Scan for the cell matching the given text and deliver its [x, y] coordinate at center. 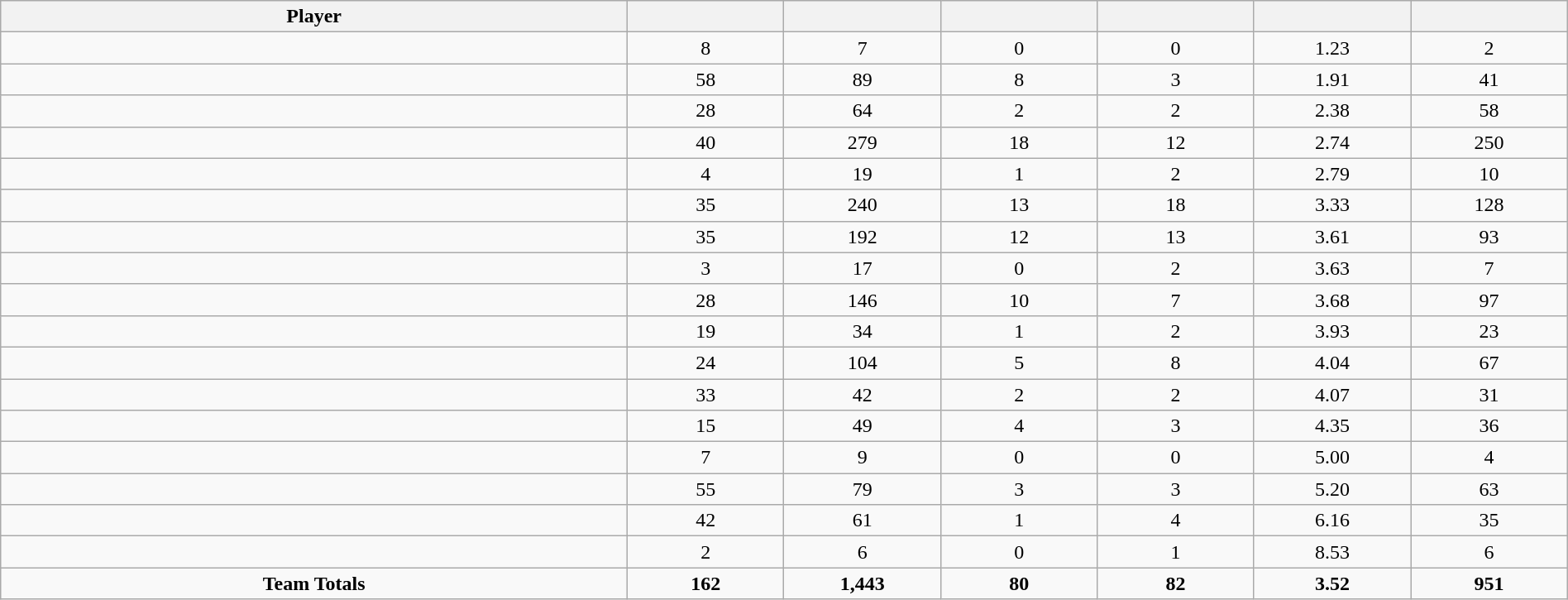
Player [314, 17]
3.68 [1331, 300]
3.63 [1331, 268]
89 [862, 79]
17 [862, 268]
5.00 [1331, 458]
9 [862, 458]
Team Totals [314, 583]
4.35 [1331, 426]
279 [862, 142]
951 [1489, 583]
33 [706, 395]
162 [706, 583]
104 [862, 362]
4.07 [1331, 395]
2.38 [1331, 111]
63 [1489, 489]
67 [1489, 362]
15 [706, 426]
34 [862, 331]
128 [1489, 205]
2.79 [1331, 174]
79 [862, 489]
1.23 [1331, 48]
2.74 [1331, 142]
40 [706, 142]
93 [1489, 237]
1,443 [862, 583]
31 [1489, 395]
3.61 [1331, 237]
6.16 [1331, 521]
80 [1019, 583]
61 [862, 521]
36 [1489, 426]
250 [1489, 142]
4.04 [1331, 362]
3.52 [1331, 583]
3.93 [1331, 331]
82 [1176, 583]
5 [1019, 362]
8.53 [1331, 552]
146 [862, 300]
41 [1489, 79]
49 [862, 426]
1.91 [1331, 79]
192 [862, 237]
24 [706, 362]
23 [1489, 331]
64 [862, 111]
55 [706, 489]
5.20 [1331, 489]
3.33 [1331, 205]
240 [862, 205]
97 [1489, 300]
